Determine the (X, Y) coordinate at the center of the cell enclosing the given text.  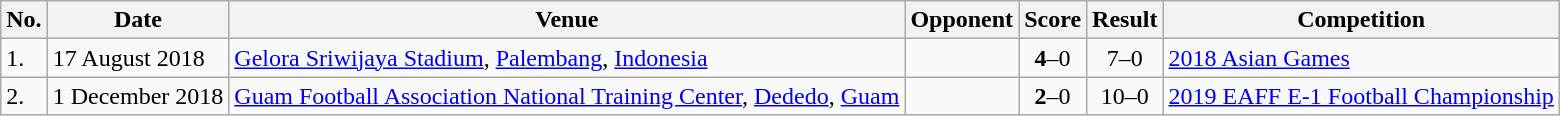
2018 Asian Games (1361, 58)
Result (1125, 20)
2. (24, 96)
2–0 (1053, 96)
Gelora Sriwijaya Stadium, Palembang, Indonesia (567, 58)
2019 EAFF E-1 Football Championship (1361, 96)
10–0 (1125, 96)
No. (24, 20)
1. (24, 58)
Score (1053, 20)
1 December 2018 (138, 96)
17 August 2018 (138, 58)
Competition (1361, 20)
Guam Football Association National Training Center, Dededo, Guam (567, 96)
7–0 (1125, 58)
Opponent (962, 20)
Venue (567, 20)
Date (138, 20)
4–0 (1053, 58)
